Identify which cell holds the provided text, then report its [X, Y] central coordinate. 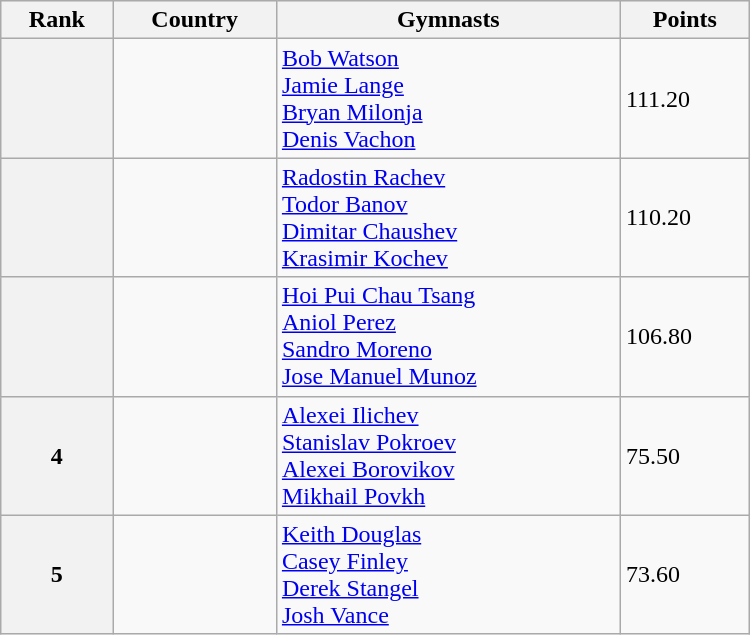
75.50 [684, 456]
73.60 [684, 574]
Radostin Rachev Todor Banov Dimitar Chaushev Krasimir Kochev [448, 218]
Rank [57, 20]
Bob Watson Jamie Lange Bryan Milonja Denis Vachon [448, 98]
Keith Douglas Casey Finley Derek Stangel Josh Vance [448, 574]
4 [57, 456]
111.20 [684, 98]
Country [194, 20]
106.80 [684, 336]
110.20 [684, 218]
5 [57, 574]
Alexei Ilichev Stanislav Pokroev Alexei Borovikov Mikhail Povkh [448, 456]
Points [684, 20]
Gymnasts [448, 20]
Hoi Pui Chau Tsang Aniol Perez Sandro Moreno Jose Manuel Munoz [448, 336]
